Determine the (X, Y) coordinate at the center of the cell enclosing the given text.  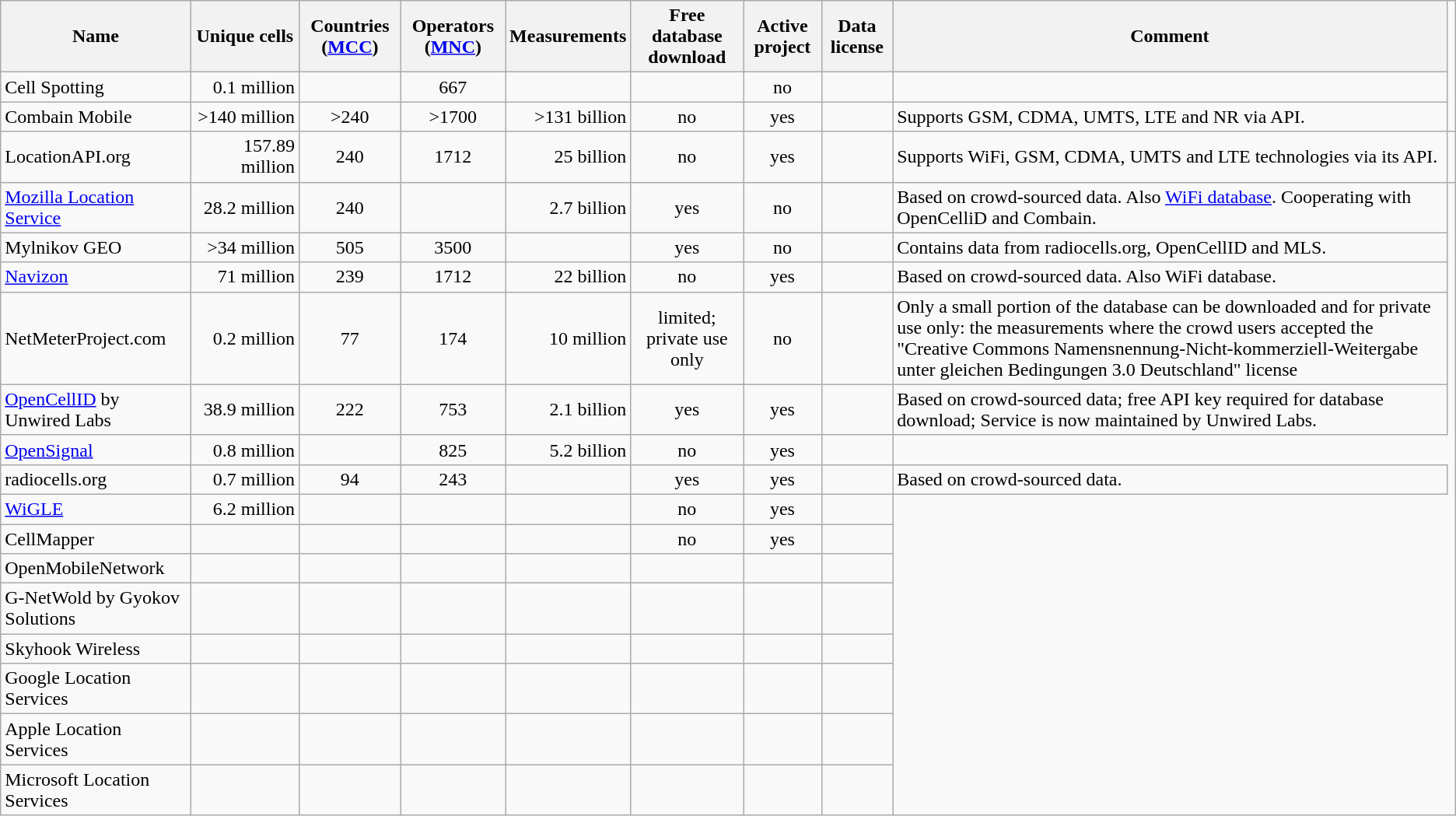
Skyhook Wireless (96, 649)
825 (453, 450)
>131 billion (568, 117)
0.2 million (245, 338)
Data license (857, 37)
0.1 million (245, 87)
OpenSignal (96, 450)
94 (350, 479)
Measurements (568, 37)
radiocells.org (96, 479)
Combain Mobile (96, 117)
NetMeterProject.com (96, 338)
0.7 million (245, 479)
Name (96, 37)
Supports WiFi, GSM, CDMA, UMTS and LTE technologies via its API. (1170, 157)
>240 (350, 117)
Based on crowd-sourced data. (1170, 479)
Free database download (688, 37)
Operators (MNC) (453, 37)
25 billion (568, 157)
Mylnikov GEO (96, 247)
38.9 million (245, 409)
2.1 billion (568, 409)
>34 million (245, 247)
Comment (1170, 37)
174 (453, 338)
Active project (782, 37)
CellMapper (96, 539)
71 million (245, 277)
243 (453, 479)
77 (350, 338)
239 (350, 277)
WiGLE (96, 509)
limited; private use only (688, 338)
28.2 million (245, 207)
2.7 billion (568, 207)
Google Location Services (96, 689)
Based on crowd-sourced data. Also WiFi database. (1170, 277)
Contains data from radiocells.org, OpenCellID and MLS. (1170, 247)
Countries (MCC) (350, 37)
505 (350, 247)
LocationAPI.org (96, 157)
OpenMobileNetwork (96, 569)
222 (350, 409)
Apple Location Services (96, 739)
Mozilla Location Service (96, 207)
Based on crowd-sourced data. Also WiFi database. Cooperating with OpenCelliD and Combain. (1170, 207)
0.8 million (245, 450)
>140 million (245, 117)
Based on crowd-sourced data; free API key required for database download; Service is now maintained by Unwired Labs. (1170, 409)
157.89 million (245, 157)
G-NetWold by Gyokov Solutions (96, 608)
Unique cells (245, 37)
22 billion (568, 277)
Cell Spotting (96, 87)
667 (453, 87)
10 million (568, 338)
Navizon (96, 277)
OpenCellID by Unwired Labs (96, 409)
>1700 (453, 117)
Supports GSM, CDMA, UMTS, LTE and NR via API. (1170, 117)
5.2 billion (568, 450)
753 (453, 409)
Microsoft Location Services (96, 790)
6.2 million (245, 509)
3500 (453, 247)
